Search for the cell housing the specified text and yield its (X, Y) center coordinate. 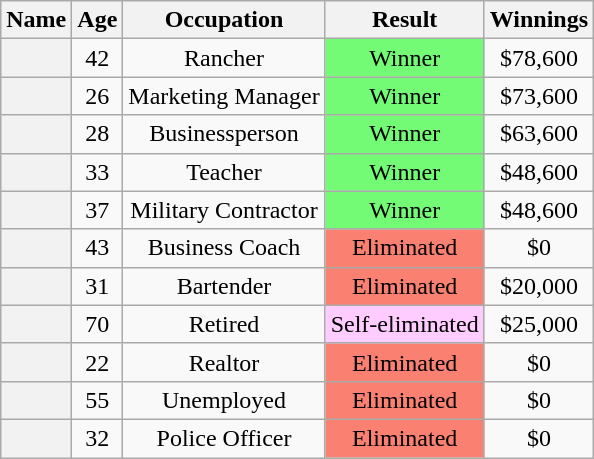
Unemployed (224, 400)
Teacher (224, 172)
22 (98, 362)
Retired (224, 324)
28 (98, 134)
55 (98, 400)
70 (98, 324)
Winnings (538, 20)
33 (98, 172)
42 (98, 58)
$63,600 (538, 134)
26 (98, 96)
$20,000 (538, 286)
32 (98, 438)
37 (98, 210)
Result (404, 20)
Marketing Manager (224, 96)
Bartender (224, 286)
Rancher (224, 58)
Self-eliminated (404, 324)
Businessperson (224, 134)
Occupation (224, 20)
43 (98, 248)
Age (98, 20)
$73,600 (538, 96)
$78,600 (538, 58)
Police Officer (224, 438)
Realtor (224, 362)
$25,000 (538, 324)
Name (36, 20)
Military Contractor (224, 210)
31 (98, 286)
Business Coach (224, 248)
